Determine the (X, Y) coordinate at the center of the cell enclosing the given text.  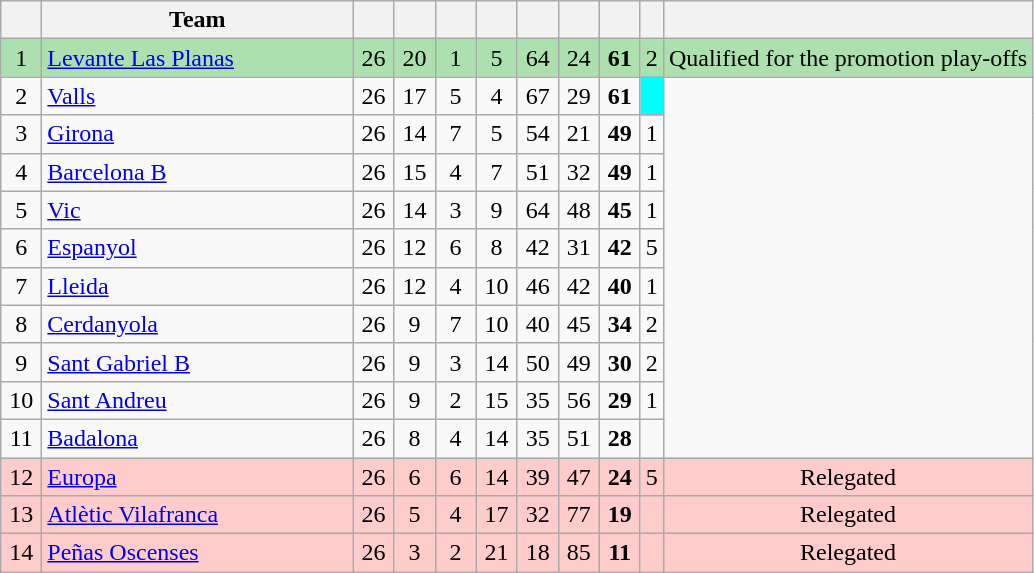
77 (578, 515)
34 (620, 324)
Lleida (198, 286)
54 (538, 134)
Sant Gabriel B (198, 362)
Sant Andreu (198, 400)
50 (538, 362)
Levante Las Planas (198, 58)
Europa (198, 477)
48 (578, 210)
56 (578, 400)
Qualified for the promotion play-offs (848, 58)
Cerdanyola (198, 324)
Vic (198, 210)
31 (578, 248)
13 (22, 515)
67 (538, 96)
Peñas Oscenses (198, 553)
28 (620, 438)
30 (620, 362)
Badalona (198, 438)
Espanyol (198, 248)
46 (538, 286)
Barcelona B (198, 172)
Atlètic Vilafranca (198, 515)
85 (578, 553)
Girona (198, 134)
19 (620, 515)
47 (578, 477)
20 (414, 58)
18 (538, 553)
Team (198, 20)
Valls (198, 96)
39 (538, 477)
